Return (x, y) of the center of cell containing provided text 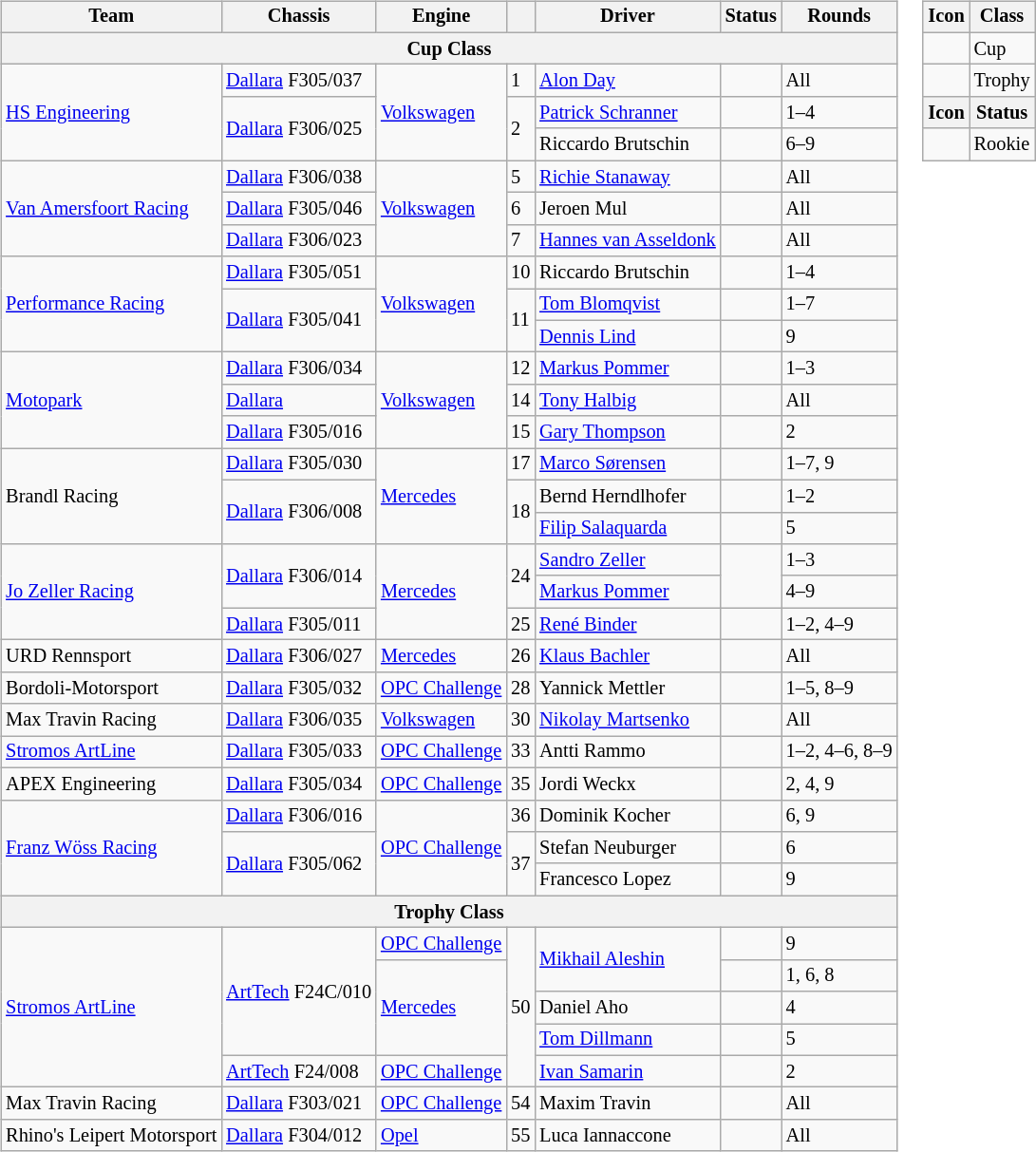
Marco Sørensen (627, 464)
Franz Wöss Racing (111, 847)
Rhino's Leipert Motorsport (111, 1136)
1–7, 9 (839, 464)
Dallara F305/032 (298, 688)
Maxim Travin (627, 1104)
1–7 (839, 305)
Dominik Kocher (627, 816)
Team (111, 17)
25 (520, 624)
36 (520, 816)
54 (520, 1104)
Dallara F305/030 (298, 464)
33 (520, 752)
35 (520, 784)
24 (520, 576)
ArtTech F24C/010 (298, 991)
26 (520, 656)
Dallara F306/027 (298, 656)
Dallara F305/034 (298, 784)
Alon Day (627, 81)
1, 6, 8 (839, 975)
Jo Zeller Racing (111, 593)
Patrick Schranner (627, 113)
10 (520, 273)
7 (520, 240)
Bernd Herndlhofer (627, 496)
Dallara F306/014 (298, 576)
Daniel Aho (627, 1008)
ArtTech F24/008 (298, 1071)
Dallara F306/025 (298, 129)
Bordoli-Motorsport (111, 688)
APEX Engineering (111, 784)
Motopark (111, 401)
Rounds (839, 17)
Richie Stanaway (627, 177)
Driver (627, 17)
Cup Class (448, 48)
Gary Thompson (627, 432)
14 (520, 401)
15 (520, 432)
55 (520, 1136)
Dallara F306/034 (298, 368)
50 (520, 1008)
Dallara F304/012 (298, 1136)
1–5, 8–9 (839, 688)
Class (1003, 17)
Stefan Neuburger (627, 848)
Dallara (298, 401)
Hannes van Asseldonk (627, 240)
Klaus Bachler (627, 656)
1–2 (839, 496)
Dallara F305/041 (298, 321)
Jeroen Mul (627, 209)
Ivan Samarin (627, 1071)
1 (520, 81)
Dallara F305/011 (298, 624)
Opel (441, 1136)
37 (520, 864)
Dallara F306/023 (298, 240)
Rookie (1003, 144)
René Binder (627, 624)
6, 9 (839, 816)
12 (520, 368)
4 (839, 1008)
Nikolay Martsenko (627, 720)
2, 4, 9 (839, 784)
Brandl Racing (111, 496)
Filip Salaquarda (627, 528)
1–2, 4–9 (839, 624)
Jordi Weckx (627, 784)
Dallara F306/038 (298, 177)
Dallara F306/035 (298, 720)
Dallara F303/021 (298, 1104)
Dennis Lind (627, 336)
Engine (441, 17)
Trophy (1003, 81)
Tom Blomqvist (627, 305)
18 (520, 511)
28 (520, 688)
Dallara F305/062 (298, 864)
Sandro Zeller (627, 560)
Performance Racing (111, 304)
4–9 (839, 592)
17 (520, 464)
Cup (1003, 48)
Chassis (298, 17)
Mikhail Aleshin (627, 959)
Tony Halbig (627, 401)
Trophy Class (448, 912)
Dallara F306/016 (298, 816)
Dallara F305/037 (298, 81)
Dallara F306/008 (298, 511)
6–9 (839, 144)
Dallara F305/033 (298, 752)
30 (520, 720)
Luca Iannaccone (627, 1136)
Antti Rammo (627, 752)
1–2, 4–6, 8–9 (839, 752)
Yannick Mettler (627, 688)
URD Rennsport (111, 656)
HS Engineering (111, 112)
Dallara F305/016 (298, 432)
Dallara F305/046 (298, 209)
Van Amersfoort Racing (111, 209)
Tom Dillmann (627, 1040)
Dallara F305/051 (298, 273)
Francesco Lopez (627, 879)
11 (520, 321)
